From the cell containing the given text, extract its center point as (x, y) coordinate. 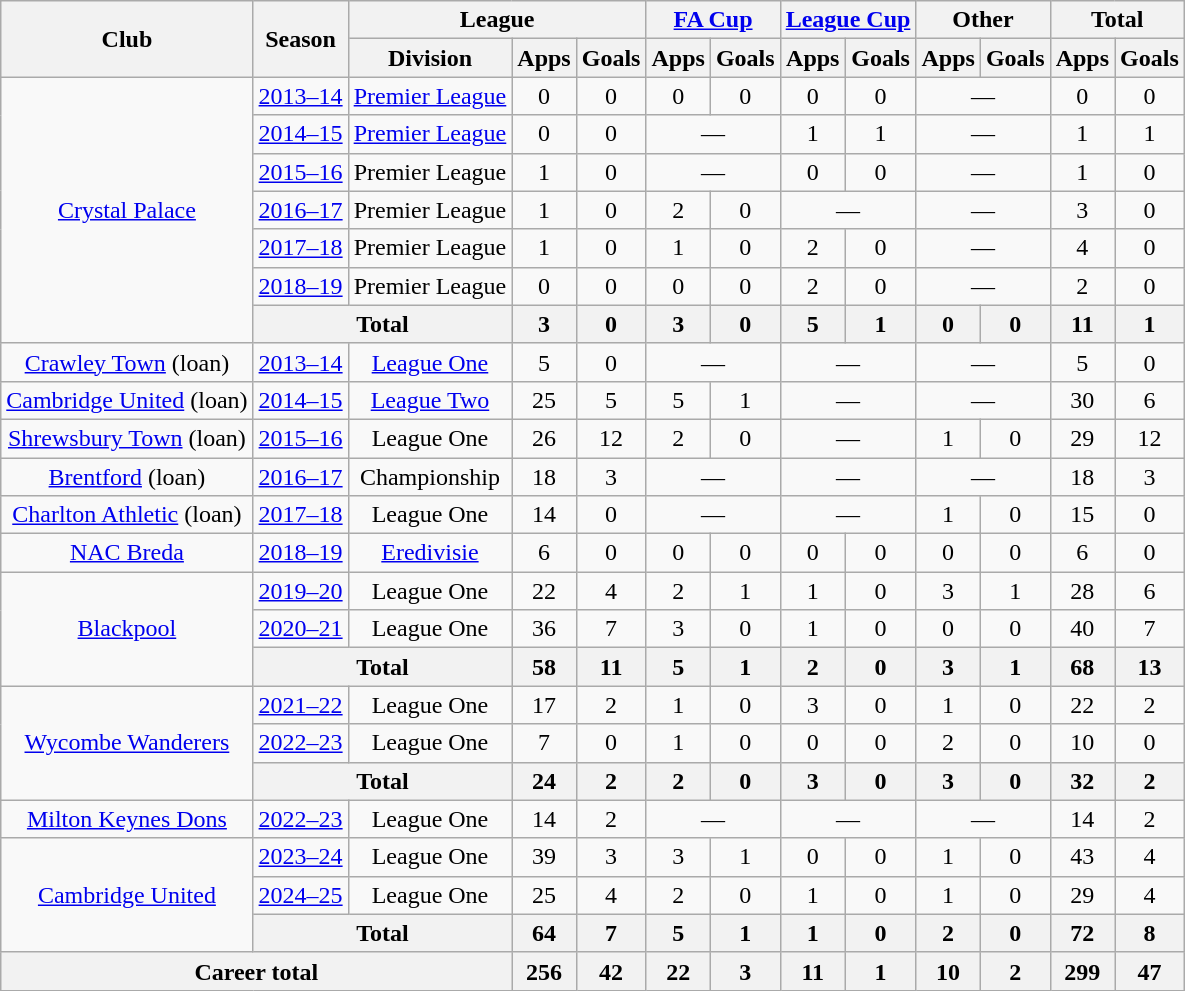
Crawley Town (loan) (127, 362)
299 (1082, 971)
Wycombe Wanderers (127, 743)
2024–25 (300, 895)
43 (1082, 857)
Charlton Athletic (loan) (127, 515)
2023–24 (300, 857)
Club (127, 39)
2019–20 (300, 591)
Blackpool (127, 629)
League (497, 20)
8 (1150, 933)
Cambridge United (127, 895)
30 (1082, 400)
Shrewsbury Town (loan) (127, 438)
Crystal Palace (127, 210)
39 (544, 857)
36 (544, 629)
NAC Breda (127, 553)
Other (983, 20)
58 (544, 667)
28 (1082, 591)
13 (1150, 667)
2020–21 (300, 629)
FA Cup (713, 20)
Season (300, 39)
League Cup (848, 20)
2021–22 (300, 705)
Eredivisie (430, 553)
64 (544, 933)
72 (1082, 933)
League Two (430, 400)
68 (1082, 667)
Milton Keynes Dons (127, 819)
26 (544, 438)
256 (544, 971)
24 (544, 781)
Cambridge United (loan) (127, 400)
15 (1082, 515)
Brentford (loan) (127, 477)
Career total (256, 971)
Championship (430, 477)
40 (1082, 629)
47 (1150, 971)
Division (430, 58)
17 (544, 705)
42 (611, 971)
32 (1082, 781)
